Provide the (X, Y) coordinate of the cell's center where the given text is located.  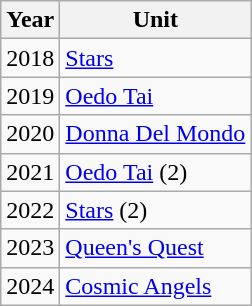
Unit (156, 20)
2023 (30, 248)
Oedo Tai (156, 96)
2019 (30, 96)
Oedo Tai (2) (156, 172)
2021 (30, 172)
Queen's Quest (156, 248)
2024 (30, 286)
2022 (30, 210)
Stars (156, 58)
Stars (2) (156, 210)
2018 (30, 58)
Year (30, 20)
Cosmic Angels (156, 286)
Donna Del Mondo (156, 134)
2020 (30, 134)
